Locate the cell with the specified text and output its (X, Y) center coordinate. 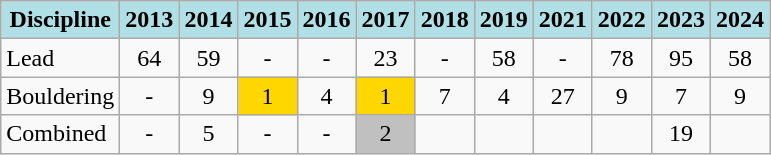
2014 (208, 20)
2019 (504, 20)
23 (386, 58)
Discipline (60, 20)
78 (622, 58)
2022 (622, 20)
59 (208, 58)
2018 (444, 20)
2021 (562, 20)
2017 (386, 20)
2016 (326, 20)
2 (386, 134)
Bouldering (60, 96)
95 (680, 58)
Lead (60, 58)
2013 (150, 20)
2015 (268, 20)
2023 (680, 20)
Combined (60, 134)
27 (562, 96)
19 (680, 134)
5 (208, 134)
2024 (740, 20)
64 (150, 58)
